Capture the cell that displays the provided text and extract its [X, Y] central coordinate. 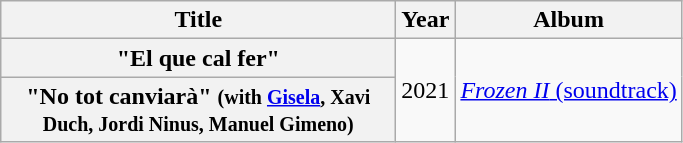
"No tot canviarà" (with Gisela, Xavi Duch, Jordi Ninus, Manuel Gimeno) [198, 110]
Album [568, 20]
"El que cal fer" [198, 58]
Title [198, 20]
Year [426, 20]
Frozen II (soundtrack) [568, 90]
2021 [426, 90]
